Extract the (X, Y) coordinate from the center of the cell holding the provided text.  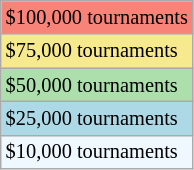
$75,000 tournaments (97, 51)
$25,000 tournaments (97, 118)
$10,000 tournaments (97, 152)
$100,000 tournaments (97, 17)
$50,000 tournaments (97, 85)
